Pinpoint the cell where the given text exists, returning its (X, Y) midpoint coordinate. 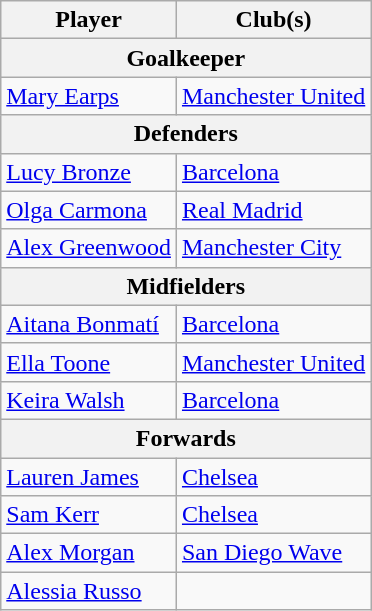
Alessia Russo (89, 591)
Ella Toone (89, 362)
Sam Kerr (89, 515)
Lucy Bronze (89, 172)
Alex Greenwood (89, 248)
Lauren James (89, 477)
Midfielders (186, 286)
Aitana Bonmatí (89, 324)
Mary Earps (89, 96)
Forwards (186, 438)
Real Madrid (273, 210)
Alex Morgan (89, 553)
San Diego Wave (273, 553)
Club(s) (273, 20)
Olga Carmona (89, 210)
Player (89, 20)
Goalkeeper (186, 58)
Keira Walsh (89, 400)
Defenders (186, 134)
Manchester City (273, 248)
